Scan for the cell matching the given text and deliver its [x, y] coordinate at center. 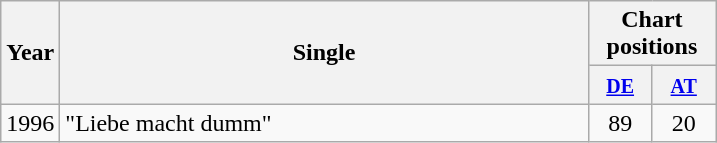
1996 [30, 123]
Year [30, 52]
"Liebe macht dumm" [324, 123]
AT [684, 85]
20 [684, 123]
89 [620, 123]
DE [620, 85]
Single [324, 52]
Chart positions [652, 34]
